Output the [x, y] coordinate of the center of the cell containing the given text.  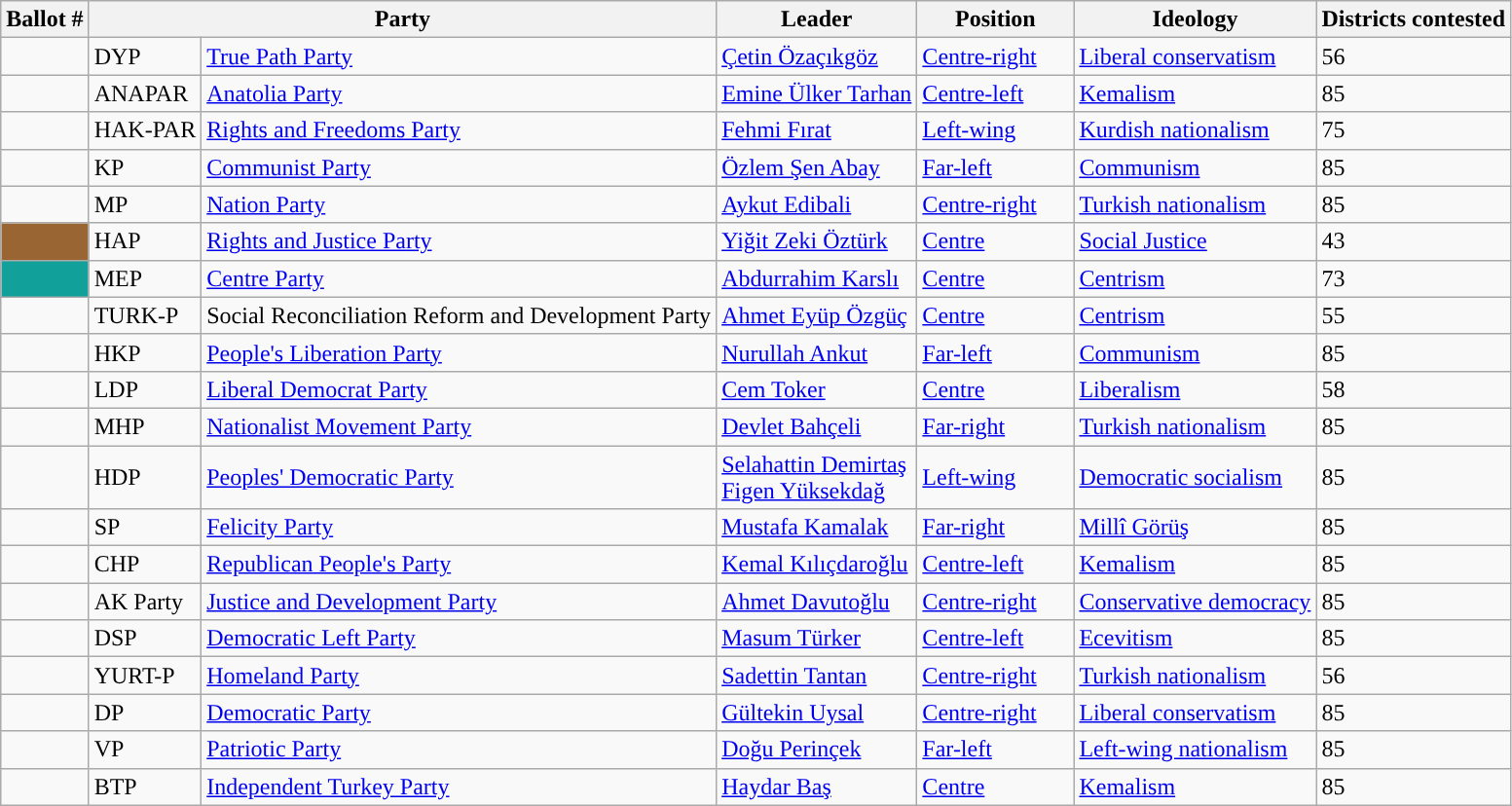
DP [145, 713]
BTP [145, 787]
Nation Party [460, 204]
Districts contested [1414, 19]
DSP [145, 639]
Party [402, 19]
Patriotic Party [460, 750]
CHP [145, 565]
Peoples' Democratic Party [460, 477]
Millî Görüş [1196, 528]
Conservative democracy [1196, 602]
73 [1414, 278]
Independent Turkey Party [460, 787]
MHP [145, 426]
HAK-PAR [145, 130]
Özlem Şen Abay [817, 167]
Kurdish nationalism [1196, 130]
TURK-P [145, 315]
MP [145, 204]
HAP [145, 241]
Social Reconciliation Reform and Development Party [460, 315]
Centre Party [460, 278]
Democratic socialism [1196, 477]
Abdurrahim Karslı [817, 278]
True Path Party [460, 56]
Left-wing nationalism [1196, 750]
Fehmi Fırat [817, 130]
Justice and Development Party [460, 602]
Sadettin Tantan [817, 676]
HDP [145, 477]
ANAPAR [145, 93]
Emine Ülker Tarhan [817, 93]
DYP [145, 56]
Liberalism [1196, 389]
75 [1414, 130]
Devlet Bahçeli [817, 426]
Ecevitism [1196, 639]
Çetin Özaçıkgöz [817, 56]
Ahmet Davutoğlu [817, 602]
YURT-P [145, 676]
AK Party [145, 602]
55 [1414, 315]
Aykut Edibali [817, 204]
Haydar Baş [817, 787]
SP [145, 528]
58 [1414, 389]
Ballot # [45, 19]
Kemal Kılıçdaroğlu [817, 565]
Leader [817, 19]
Doğu Perinçek [817, 750]
Yiğit Zeki Öztürk [817, 241]
Ahmet Eyüp Özgüç [817, 315]
Selahattin DemirtaşFigen Yüksekdağ [817, 477]
Masum Türker [817, 639]
Republican People's Party [460, 565]
People's Liberation Party [460, 352]
HKP [145, 352]
Democratic Left Party [460, 639]
Cem Toker [817, 389]
Position [995, 19]
Mustafa Kamalak [817, 528]
Felicity Party [460, 528]
KP [145, 167]
Rights and Justice Party [460, 241]
Nurullah Ankut [817, 352]
VP [145, 750]
43 [1414, 241]
Ideology [1196, 19]
MEP [145, 278]
Nationalist Movement Party [460, 426]
Homeland Party [460, 676]
LDP [145, 389]
Democratic Party [460, 713]
Anatolia Party [460, 93]
Gültekin Uysal [817, 713]
Rights and Freedoms Party [460, 130]
Communist Party [460, 167]
Social Justice [1196, 241]
Liberal Democrat Party [460, 389]
